Identify which cell holds the provided text, then report its [x, y] central coordinate. 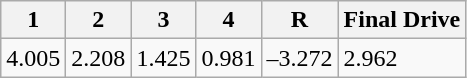
1 [34, 20]
1.425 [164, 58]
3 [164, 20]
2 [98, 20]
–3.272 [300, 58]
4 [228, 20]
2.962 [402, 58]
2.208 [98, 58]
4.005 [34, 58]
0.981 [228, 58]
Final Drive [402, 20]
R [300, 20]
